Determine the [X, Y] coordinate at the center of the cell enclosing the given text.  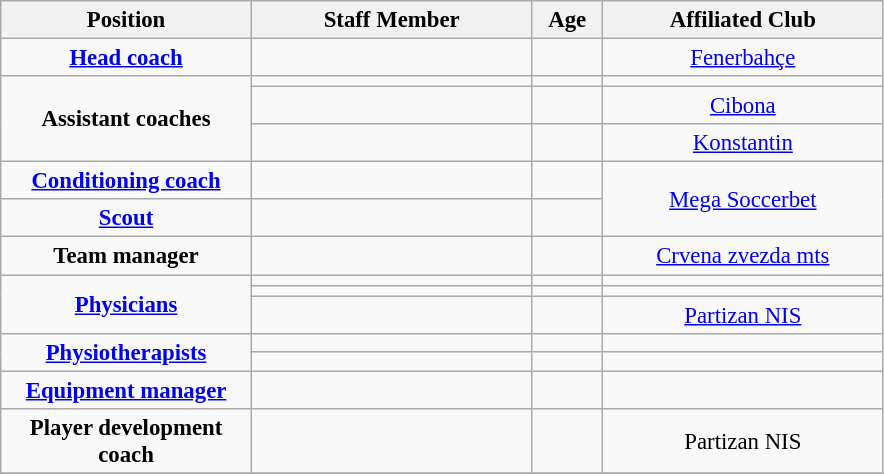
Fenerbahçe [744, 58]
Affiliated Club [744, 20]
Mega Soccerbet [744, 200]
Staff Member [392, 20]
Scout [126, 219]
Physiotherapists [126, 352]
Player development coach [126, 442]
Team manager [126, 256]
Konstantin [744, 143]
Age [568, 20]
Physicians [126, 304]
Conditioning coach [126, 181]
Cibona [744, 106]
Position [126, 20]
Crvena zvezda mts [744, 256]
Equipment manager [126, 390]
Head coach [126, 58]
Assistant coaches [126, 119]
